From the cell containing the given text, extract its center point as (X, Y) coordinate. 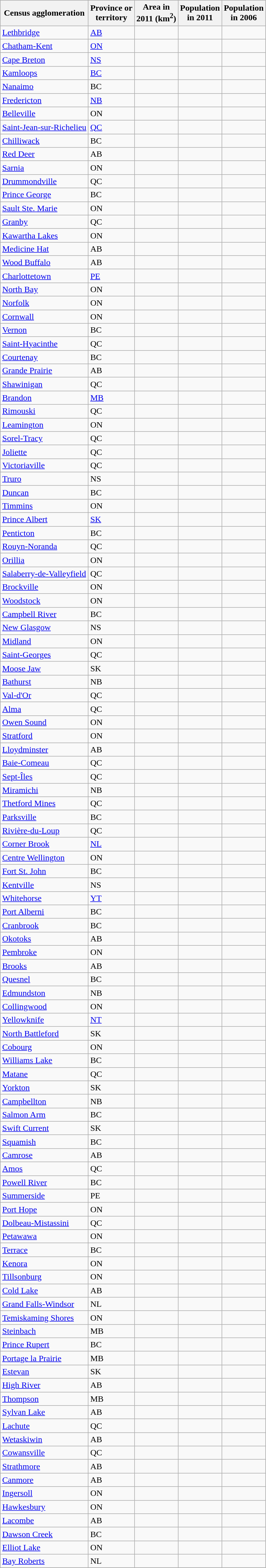
Stratford (44, 736)
Estevan (44, 1371)
Timmins (44, 506)
Campbellton (44, 1101)
Victoriaville (44, 465)
Salaberry-de-Valleyfield (44, 574)
Squamish (44, 1142)
Prince Rupert (44, 1344)
Chatham-Kent (44, 46)
Midland (44, 641)
Pembroke (44, 952)
Granby (44, 222)
North Battleford (44, 1033)
Dawson Creek (44, 1534)
Salmon Arm (44, 1115)
Red Deer (44, 154)
Prince George (44, 195)
Summerside (44, 1196)
Cape Breton (44, 59)
Woodstock (44, 601)
Penticton (44, 533)
Norfolk (44, 303)
Sylvan Lake (44, 1412)
Orillia (44, 560)
Medicine Hat (44, 249)
Port Hope (44, 1209)
Portage la Prairie (44, 1358)
Collingwood (44, 1006)
Alma (44, 709)
Parksville (44, 817)
Corner Brook (44, 844)
Truro (44, 479)
Yorkton (44, 1088)
Canmore (44, 1480)
YT (112, 898)
Brockville (44, 587)
Duncan (44, 492)
Hawkesbury (44, 1507)
Area in2011 (km2) (156, 13)
Okotoks (44, 939)
Courtenay (44, 357)
Belleville (44, 114)
Fort St. John (44, 871)
Strathmore (44, 1466)
Cornwall (44, 317)
Lethbridge (44, 32)
Baie-Comeau (44, 763)
New Glasgow (44, 628)
Quesnel (44, 979)
Lloydminster (44, 750)
Amos (44, 1169)
Rivière-du-Loup (44, 831)
Joliette (44, 452)
Vernon (44, 330)
Shawinigan (44, 384)
Populationin 2011 (200, 13)
Kentville (44, 885)
Port Alberni (44, 912)
Census agglomeration (44, 13)
Petawawa (44, 1236)
Lacombe (44, 1520)
Thompson (44, 1399)
Elliot Lake (44, 1547)
Leamington (44, 425)
Centre Wellington (44, 858)
Wood Buffalo (44, 262)
Owen Sound (44, 722)
Chilliwack (44, 141)
Kamloops (44, 73)
Rouyn-Noranda (44, 547)
Temiskaming Shores (44, 1317)
Kawartha Lakes (44, 235)
Campbell River (44, 614)
Steinbach (44, 1331)
Grand Falls-Windsor (44, 1304)
Charlottetown (44, 276)
Cowansville (44, 1453)
Swift Current (44, 1128)
Cobourg (44, 1047)
Miramichi (44, 790)
Lachute (44, 1426)
Tillsonburg (44, 1277)
Brandon (44, 398)
Thetford Mines (44, 804)
Sept-Îles (44, 777)
Province orterritory (112, 13)
Terrace (44, 1250)
Moose Jaw (44, 668)
Matane (44, 1074)
North Bay (44, 289)
Edmundston (44, 993)
Rimouski (44, 411)
Kenora (44, 1263)
Prince Albert (44, 520)
Brooks (44, 966)
NT (112, 1020)
Grande Prairie (44, 371)
Sault Ste. Marie (44, 208)
Saint-Hyacinthe (44, 344)
Ingersoll (44, 1493)
Saint-Georges (44, 655)
Saint-Jean-sur-Richelieu (44, 127)
Bay Roberts (44, 1561)
Dolbeau-Mistassini (44, 1223)
High River (44, 1385)
Yellowknife (44, 1020)
Camrose (44, 1155)
Sarnia (44, 168)
Cranbrook (44, 925)
Cold Lake (44, 1290)
Fredericton (44, 100)
Powell River (44, 1182)
Nanaimo (44, 87)
Bathurst (44, 682)
Drummondville (44, 181)
Sorel-Tracy (44, 438)
Whitehorse (44, 898)
Williams Lake (44, 1060)
Wetaskiwin (44, 1439)
Val-d'Or (44, 695)
Populationin 2006 (244, 13)
